For the text-containing cell, return its midpoint in [X, Y] coordinate format. 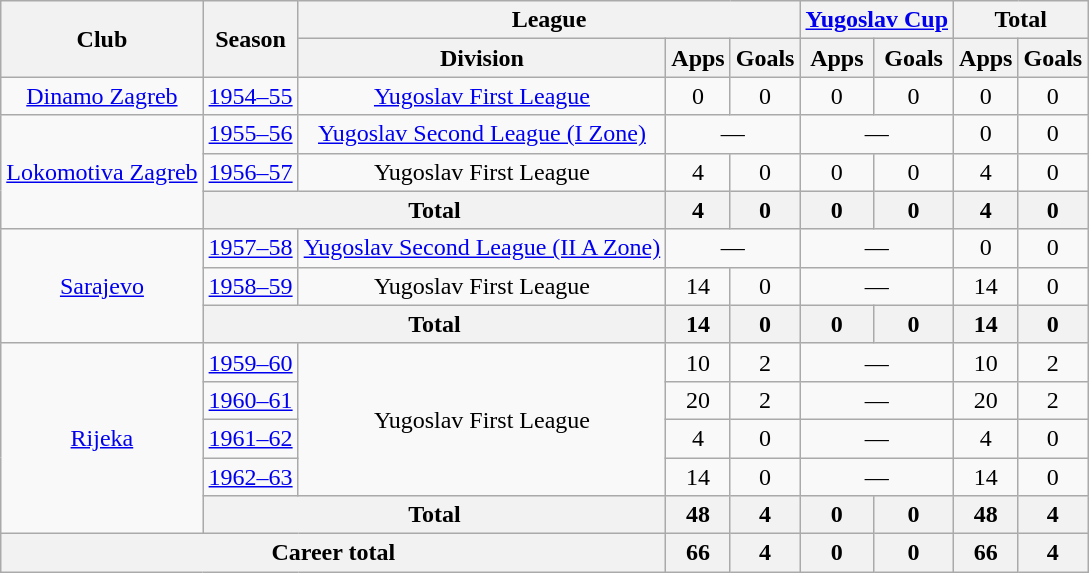
Yugoslav Second League (II A Zone) [482, 248]
Dinamo Zagreb [102, 96]
Division [482, 58]
Sarajevo [102, 286]
Career total [334, 553]
1954–55 [250, 96]
Club [102, 39]
1960–61 [250, 400]
1955–56 [250, 134]
1957–58 [250, 248]
1958–59 [250, 286]
Lokomotiva Zagreb [102, 172]
Yugoslav Second League (I Zone) [482, 134]
1956–57 [250, 172]
League [549, 20]
1959–60 [250, 362]
Rijeka [102, 438]
Season [250, 39]
1961–62 [250, 438]
Yugoslav Cup [877, 20]
1962–63 [250, 477]
